Return the [x, y] coordinate for the center point of the cell that contains the specified text.  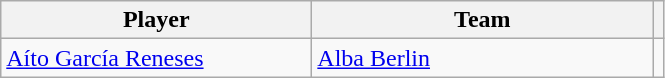
Aíto García Reneses [156, 58]
Team [482, 20]
Player [156, 20]
Alba Berlin [482, 58]
